Detect which cell encompasses the target text, then output its [x, y] center coordinate. 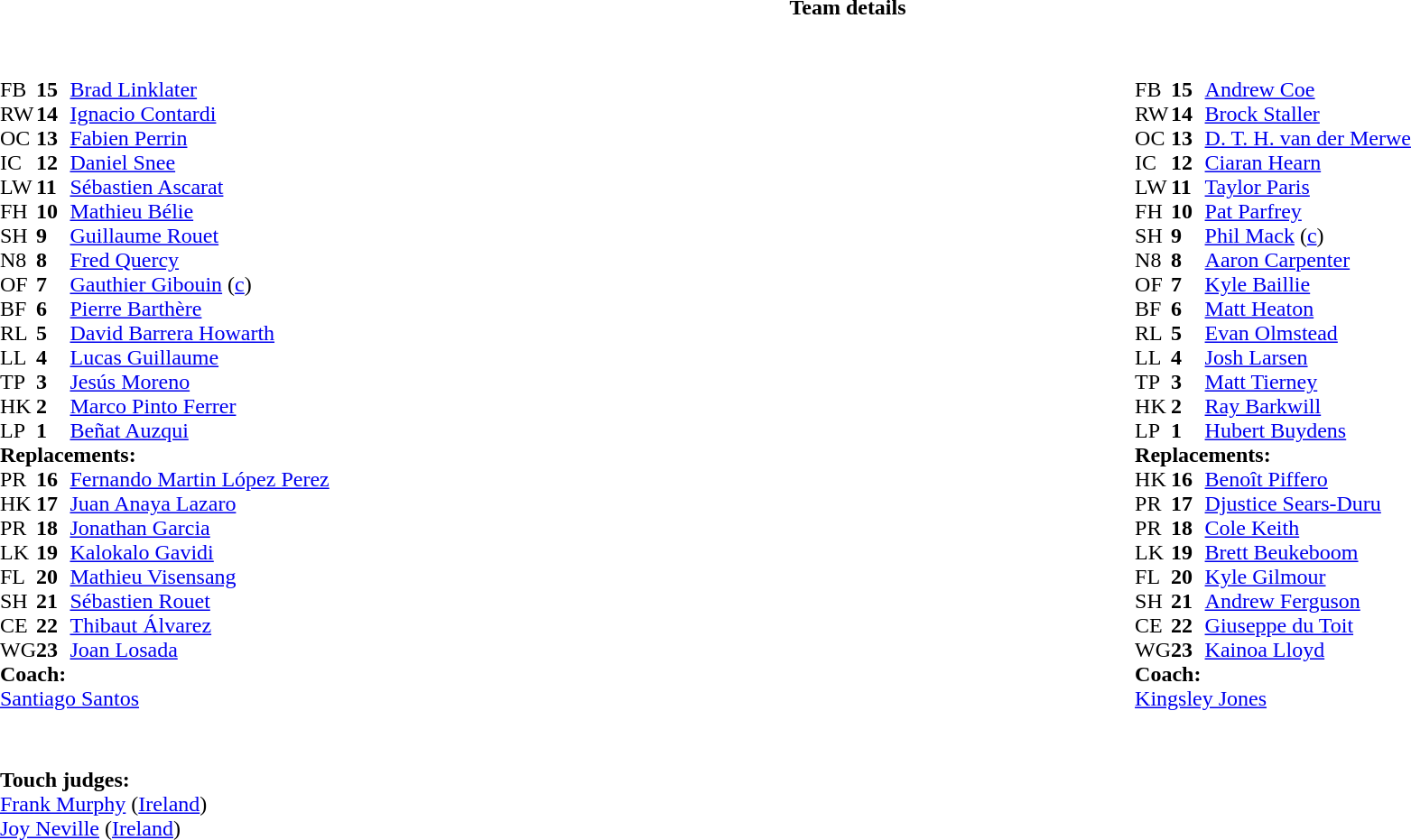
D. T. H. van der Merwe [1308, 139]
Ciaran Hearn [1308, 162]
Kainoa Lloyd [1308, 650]
Sébastien Rouet [199, 601]
Matt Heaton [1308, 309]
Thibaut Álvarez [199, 626]
David Barrera Howarth [199, 334]
Brock Staller [1308, 114]
Djustice Sears-Duru [1308, 503]
Sébastien Ascarat [199, 188]
Kalokalo Gavidi [199, 552]
Phil Mack (c) [1308, 236]
Fernando Martin López Perez [199, 480]
Benoît Piffero [1308, 480]
Ignacio Contardi [199, 114]
Brad Linklater [199, 90]
Mathieu Bélie [199, 211]
Guillaume Rouet [199, 236]
Cole Keith [1308, 529]
Evan Olmstead [1308, 334]
Jonathan Garcia [199, 529]
Beñat Auzqui [199, 431]
Kyle Gilmour [1308, 577]
Santiago Santos [164, 698]
Brett Beukeboom [1308, 552]
Lucas Guillaume [199, 357]
Jesús Moreno [199, 383]
Pat Parfrey [1308, 211]
Ray Barkwill [1308, 406]
Giuseppe du Toit [1308, 626]
Juan Anaya Lazaro [199, 503]
Matt Tierney [1308, 383]
Josh Larsen [1308, 357]
Gauthier Gibouin (c) [199, 285]
Mathieu Visensang [199, 577]
Pierre Barthère [199, 309]
Marco Pinto Ferrer [199, 406]
Kyle Baillie [1308, 285]
Daniel Snee [199, 162]
Fred Quercy [199, 260]
Kingsley Jones [1273, 698]
Andrew Ferguson [1308, 601]
Joan Losada [199, 650]
Fabien Perrin [199, 139]
Andrew Coe [1308, 90]
Taylor Paris [1308, 188]
Hubert Buydens [1308, 431]
Aaron Carpenter [1308, 260]
